Return the [X, Y] coordinate for the center point of the cell that contains the specified text.  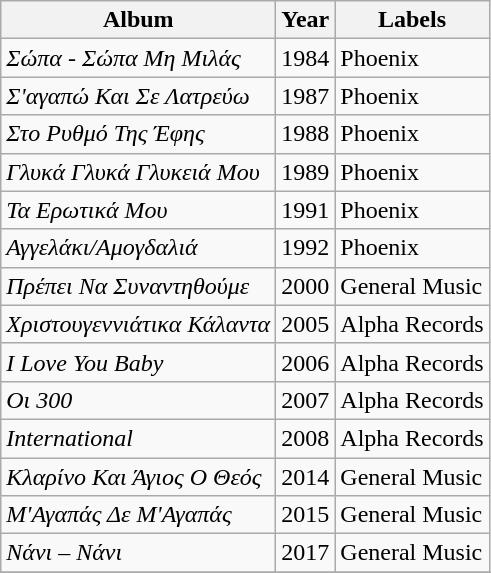
I Love You Baby [138, 362]
1992 [306, 248]
1984 [306, 58]
Νάνι – Νάνι [138, 553]
1991 [306, 210]
Χριστουγεννιάτικα Κάλαντα [138, 324]
1988 [306, 134]
2000 [306, 286]
Κλαρίνο Και Άγιος Ο Θεός [138, 477]
Στο Ρυθμό Της Έφης [138, 134]
2014 [306, 477]
Labels [412, 20]
2005 [306, 324]
International [138, 438]
Τα Ερωτικά Μου [138, 210]
2006 [306, 362]
Γλυκά Γλυκά Γλυκειά Μου [138, 172]
2007 [306, 400]
1989 [306, 172]
Πρέπει Να Συναντηθούμε [138, 286]
Σ'αγαπώ Και Σε Λατρεύω [138, 96]
Αγγελάκι/Αμογδαλιά [138, 248]
Year [306, 20]
1987 [306, 96]
2015 [306, 515]
Μ'Αγαπάς Δε Μ'Αγαπάς [138, 515]
2008 [306, 438]
2017 [306, 553]
Σώπα - Σώπα Μη Μιλάς [138, 58]
Album [138, 20]
Οι 300 [138, 400]
